Detect which cell encompasses the target text, then output its [X, Y] center coordinate. 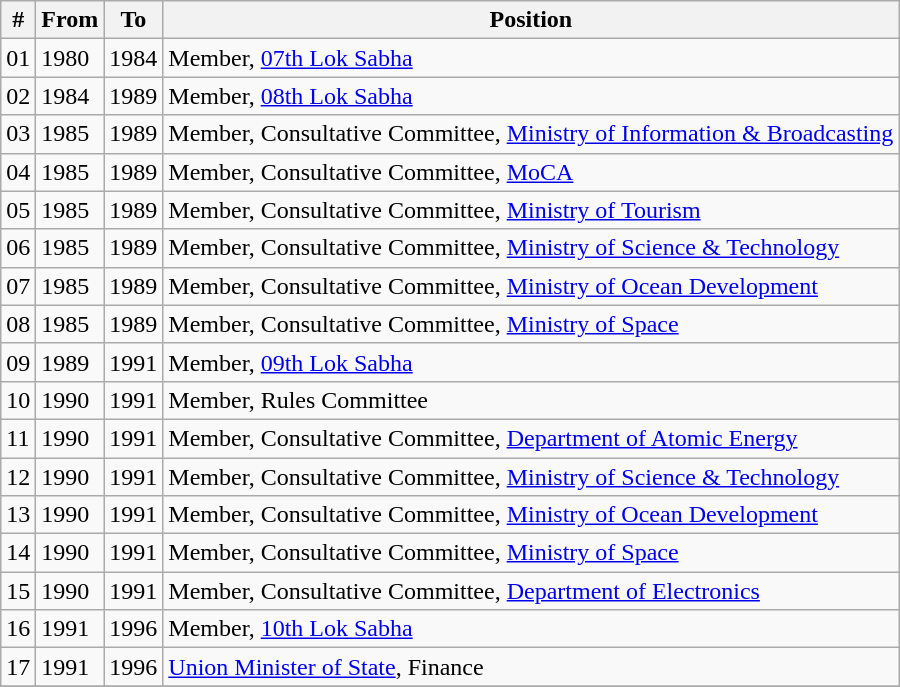
03 [18, 134]
06 [18, 248]
Member, Consultative Committee, Ministry of Information & Broadcasting [531, 134]
02 [18, 96]
12 [18, 477]
Member, Rules Committee [531, 400]
Member, Consultative Committee, Ministry of Tourism [531, 210]
Member, 08th Lok Sabha [531, 96]
Member, 10th Lok Sabha [531, 629]
1980 [70, 58]
15 [18, 591]
14 [18, 553]
01 [18, 58]
08 [18, 324]
Union Minister of State, Finance [531, 667]
Member, Consultative Committee, Department of Atomic Energy [531, 438]
Member, Consultative Committee, MoCA [531, 172]
17 [18, 667]
Member, Consultative Committee, Department of Electronics [531, 591]
To [134, 20]
04 [18, 172]
11 [18, 438]
Position [531, 20]
Member, 07th Lok Sabha [531, 58]
13 [18, 515]
10 [18, 400]
05 [18, 210]
16 [18, 629]
07 [18, 286]
Member, 09th Lok Sabha [531, 362]
09 [18, 362]
From [70, 20]
# [18, 20]
